For the text-containing cell, return its midpoint in [x, y] coordinate format. 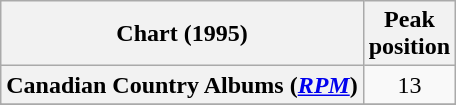
Canadian Country Albums (RPM) [182, 85]
13 [409, 85]
Chart (1995) [182, 34]
Peak position [409, 34]
